From the cell containing the given text, extract its center point as (x, y) coordinate. 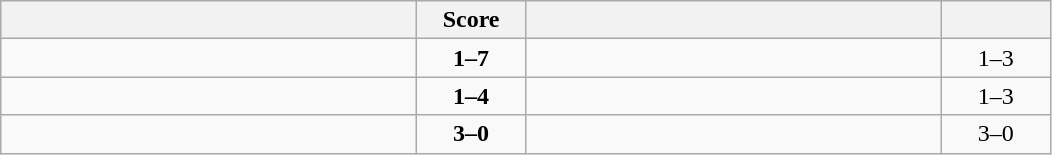
1–7 (472, 58)
Score (472, 20)
1–4 (472, 96)
